Scan for the cell matching the given text and deliver its (X, Y) coordinate at center. 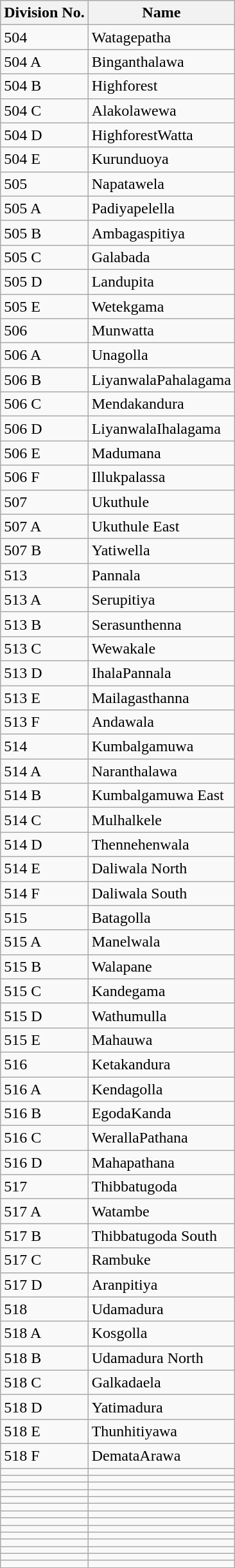
Yatiwella (161, 551)
Kosgolla (161, 1333)
Serupitiya (161, 600)
Watagepatha (161, 37)
Mailagasthanna (161, 697)
504 E (44, 159)
IhalaPannala (161, 673)
Thibbatugoda South (161, 1236)
Pannala (161, 575)
Thunhitiyawa (161, 1431)
518 E (44, 1431)
515 (44, 918)
514 C (44, 820)
515 E (44, 1040)
504 B (44, 86)
504 D (44, 135)
Madumana (161, 453)
506 (44, 331)
514 A (44, 771)
513 A (44, 600)
Division No. (44, 13)
Thibbatugoda (161, 1187)
513 E (44, 697)
Kandegama (161, 991)
514 D (44, 844)
517 (44, 1187)
Rambuke (161, 1260)
Daliwala South (161, 893)
Kumbalgamuwa East (161, 796)
505 (44, 184)
Mahapathana (161, 1163)
Mendakandura (161, 404)
Daliwala North (161, 869)
Serasunthenna (161, 624)
Galabada (161, 257)
Manelwala (161, 942)
517 B (44, 1236)
507 B (44, 551)
506 B (44, 380)
506 D (44, 429)
518 (44, 1309)
513 (44, 575)
EgodaKanda (161, 1114)
513 F (44, 722)
504 (44, 37)
Udamadura (161, 1309)
518 F (44, 1456)
Kendagolla (161, 1089)
505 B (44, 233)
518 B (44, 1358)
517 C (44, 1260)
Thennehenwala (161, 844)
Illukpalassa (161, 477)
Mulhalkele (161, 820)
WerallaPathana (161, 1138)
515 A (44, 942)
506 A (44, 355)
506 C (44, 404)
Unagolla (161, 355)
514 (44, 747)
506 F (44, 477)
516 A (44, 1089)
Ketakandura (161, 1064)
516 B (44, 1114)
505 E (44, 307)
Binganthalawa (161, 62)
Batagolla (161, 918)
517 D (44, 1285)
516 D (44, 1163)
514 E (44, 869)
Highforest (161, 86)
Watambe (161, 1211)
506 E (44, 453)
Landupita (161, 281)
Alakolawewa (161, 111)
513 B (44, 624)
Wewakale (161, 648)
505 D (44, 281)
Napatawela (161, 184)
Walapane (161, 967)
Name (161, 13)
507 A (44, 526)
Andawala (161, 722)
Mahauwa (161, 1040)
Padiyapelella (161, 208)
515 D (44, 1015)
Kumbalgamuwa (161, 747)
Munwatta (161, 331)
Ambagaspitiya (161, 233)
518 D (44, 1407)
LiyanwalaPahalagama (161, 380)
DemataArawa (161, 1456)
Udamadura North (161, 1358)
Naranthalawa (161, 771)
Ukuthule (161, 502)
Yatimadura (161, 1407)
LiyanwalaIhalagama (161, 429)
516 C (44, 1138)
515 B (44, 967)
507 (44, 502)
513 C (44, 648)
Aranpitiya (161, 1285)
504 C (44, 111)
Ukuthule East (161, 526)
514 F (44, 893)
518 C (44, 1382)
Kurunduoya (161, 159)
Galkadaela (161, 1382)
HighforestWatta (161, 135)
518 A (44, 1333)
Wathumulla (161, 1015)
516 (44, 1064)
514 B (44, 796)
504 A (44, 62)
515 C (44, 991)
513 D (44, 673)
505 A (44, 208)
Wetekgama (161, 307)
517 A (44, 1211)
505 C (44, 257)
